Capture the cell that displays the provided text and extract its (X, Y) central coordinate. 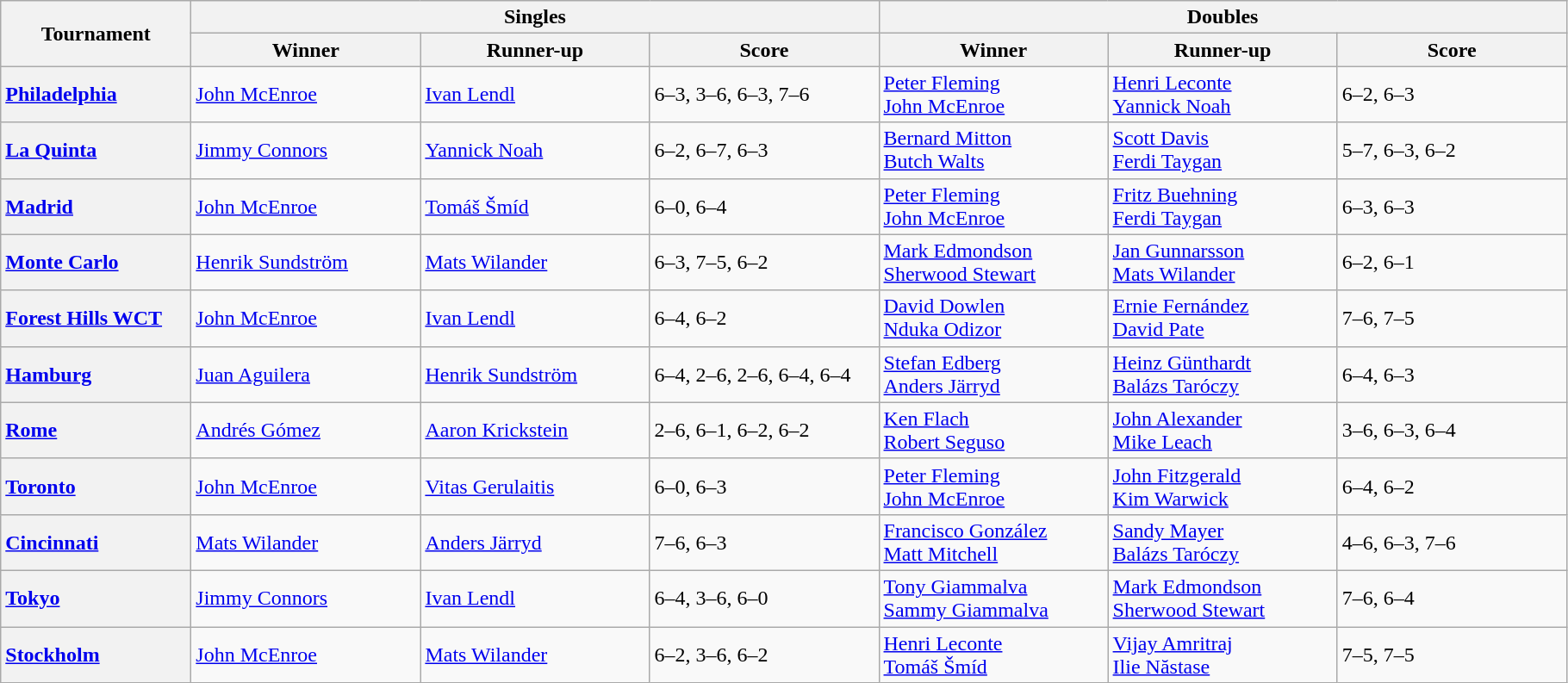
6–0, 6–3 (764, 486)
6–3, 7–5, 6–2 (764, 262)
Tomáš Šmíd (535, 207)
Yannick Noah (535, 150)
6–3, 6–3 (1452, 207)
3–6, 6–3, 6–4 (1452, 431)
Juan Aguilera (306, 374)
6–4, 6–3 (1452, 374)
Anders Järryd (535, 543)
6–4, 2–6, 2–6, 6–4, 6–4 (764, 374)
5–7, 6–3, 6–2 (1452, 150)
Stefan Edberg Anders Järryd (993, 374)
John Alexander Mike Leach (1223, 431)
Ken Flach Robert Seguso (993, 431)
6–2, 6–7, 6–3 (764, 150)
7–5, 7–5 (1452, 655)
2–6, 6–1, 6–2, 6–2 (764, 431)
John Fitzgerald Kim Warwick (1223, 486)
Rome (96, 431)
Sandy Mayer Balázs Taróczy (1223, 543)
Tony Giammalva Sammy Giammalva (993, 598)
Henri Leconte Yannick Noah (1223, 95)
Singles (535, 17)
Hamburg (96, 374)
La Quinta (96, 150)
Fritz Buehning Ferdi Taygan (1223, 207)
Doubles (1223, 17)
Tokyo (96, 598)
Bernard Mitton Butch Walts (993, 150)
David Dowlen Nduka Odizor (993, 319)
6–2, 6–3 (1452, 95)
Vijay Amritraj Ilie Năstase (1223, 655)
7–6, 6–3 (764, 543)
Forest Hills WCT (96, 319)
Henri Leconte Tomáš Šmíd (993, 655)
Vitas Gerulaitis (535, 486)
Andrés Gómez (306, 431)
Heinz Günthardt Balázs Taróczy (1223, 374)
Francisco González Matt Mitchell (993, 543)
Scott Davis Ferdi Taygan (1223, 150)
Cincinnati (96, 543)
Monte Carlo (96, 262)
Philadelphia (96, 95)
Stockholm (96, 655)
7–6, 7–5 (1452, 319)
Toronto (96, 486)
6–0, 6–4 (764, 207)
Jan Gunnarsson Mats Wilander (1223, 262)
6–2, 6–1 (1452, 262)
6–2, 3–6, 6–2 (764, 655)
Madrid (96, 207)
Aaron Krickstein (535, 431)
Ernie Fernández David Pate (1223, 319)
4–6, 6–3, 7–6 (1452, 543)
6–4, 3–6, 6–0 (764, 598)
Tournament (96, 34)
7–6, 6–4 (1452, 598)
6–3, 3–6, 6–3, 7–6 (764, 95)
